Search for the cell housing the specified text and yield its (X, Y) center coordinate. 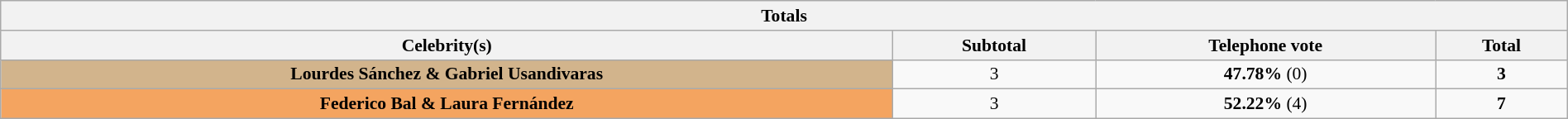
Telephone vote (1265, 45)
52.22% (4) (1265, 104)
Lourdes Sánchez & Gabriel Usandivaras (447, 74)
47.78% (0) (1265, 74)
Federico Bal & Laura Fernández (447, 104)
Celebrity(s) (447, 45)
Subtotal (994, 45)
7 (1502, 104)
Total (1502, 45)
Totals (784, 16)
